Capture the cell that displays the provided text and extract its [X, Y] central coordinate. 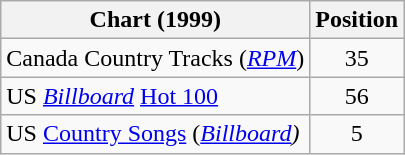
US Country Songs (Billboard) [156, 134]
56 [357, 96]
Chart (1999) [156, 20]
35 [357, 58]
Position [357, 20]
US Billboard Hot 100 [156, 96]
5 [357, 134]
Canada Country Tracks (RPM) [156, 58]
